Scan for the cell matching the given text and deliver its [X, Y] coordinate at center. 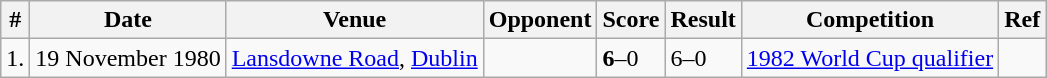
1. [16, 58]
Opponent [540, 20]
Venue [354, 20]
# [16, 20]
Date [128, 20]
1982 World Cup qualifier [870, 58]
Result [703, 20]
Score [631, 20]
Lansdowne Road, Dublin [354, 58]
Ref [1022, 20]
Competition [870, 20]
19 November 1980 [128, 58]
